Capture the cell that displays the provided text and extract its (x, y) central coordinate. 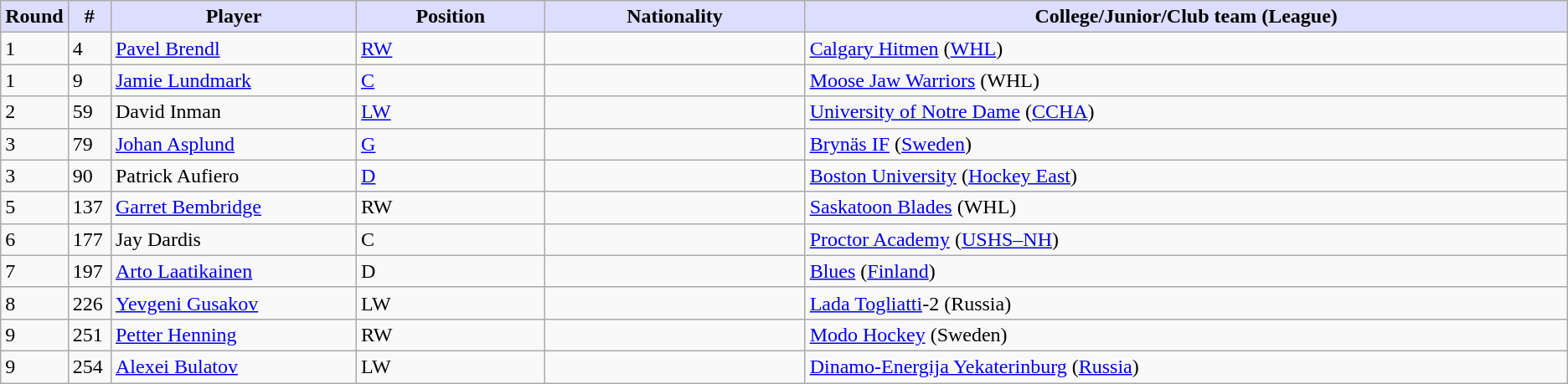
226 (89, 303)
# (89, 17)
Garret Bembridge (233, 207)
197 (89, 271)
2 (34, 112)
Jay Dardis (233, 239)
Patrick Aufiero (233, 176)
Modo Hockey (Sweden) (1186, 335)
G (451, 144)
Round (34, 17)
6 (34, 239)
79 (89, 144)
254 (89, 366)
4 (89, 49)
Pavel Brendl (233, 49)
Brynäs IF (Sweden) (1186, 144)
Boston University (Hockey East) (1186, 176)
Alexei Bulatov (233, 366)
59 (89, 112)
Nationality (675, 17)
Moose Jaw Warriors (WHL) (1186, 80)
Player (233, 17)
Dinamo-Energija Yekaterinburg (Russia) (1186, 366)
137 (89, 207)
University of Notre Dame (CCHA) (1186, 112)
Johan Asplund (233, 144)
Arto Laatikainen (233, 271)
177 (89, 239)
Position (451, 17)
David Inman (233, 112)
Jamie Lundmark (233, 80)
Saskatoon Blades (WHL) (1186, 207)
Calgary Hitmen (WHL) (1186, 49)
Proctor Academy (USHS–NH) (1186, 239)
Petter Henning (233, 335)
Lada Togliatti-2 (Russia) (1186, 303)
90 (89, 176)
8 (34, 303)
7 (34, 271)
251 (89, 335)
Yevgeni Gusakov (233, 303)
5 (34, 207)
Blues (Finland) (1186, 271)
College/Junior/Club team (League) (1186, 17)
